Extract the [X, Y] coordinate from the center of the cell holding the provided text.  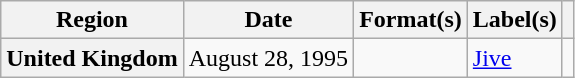
Label(s) [514, 20]
Format(s) [411, 20]
August 28, 1995 [268, 58]
Jive [514, 58]
Region [92, 20]
Date [268, 20]
United Kingdom [92, 58]
